Capture the cell that displays the provided text and extract its [x, y] central coordinate. 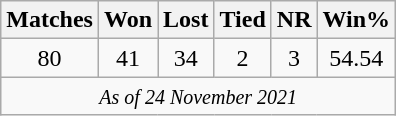
2 [242, 58]
NR [294, 20]
54.54 [356, 58]
80 [50, 58]
34 [186, 58]
41 [128, 58]
Won [128, 20]
3 [294, 58]
Matches [50, 20]
Lost [186, 20]
Tied [242, 20]
As of 24 November 2021 [198, 96]
Win% [356, 20]
